Return the [X, Y] coordinate for the center point of the cell that contains the specified text.  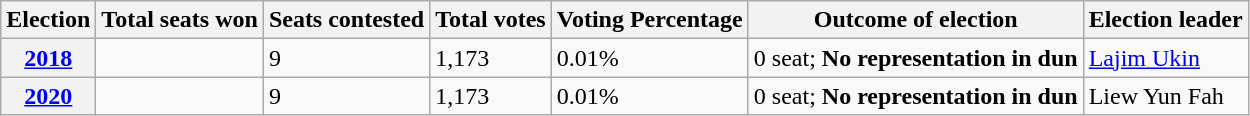
Voting Percentage [650, 20]
Election leader [1166, 20]
Election [48, 20]
Lajim Ukin [1166, 58]
2018 [48, 58]
Total votes [491, 20]
2020 [48, 96]
Liew Yun Fah [1166, 96]
Outcome of election [916, 20]
Seats contested [346, 20]
Total seats won [180, 20]
